Pinpoint the cell where the given text exists, returning its [X, Y] midpoint coordinate. 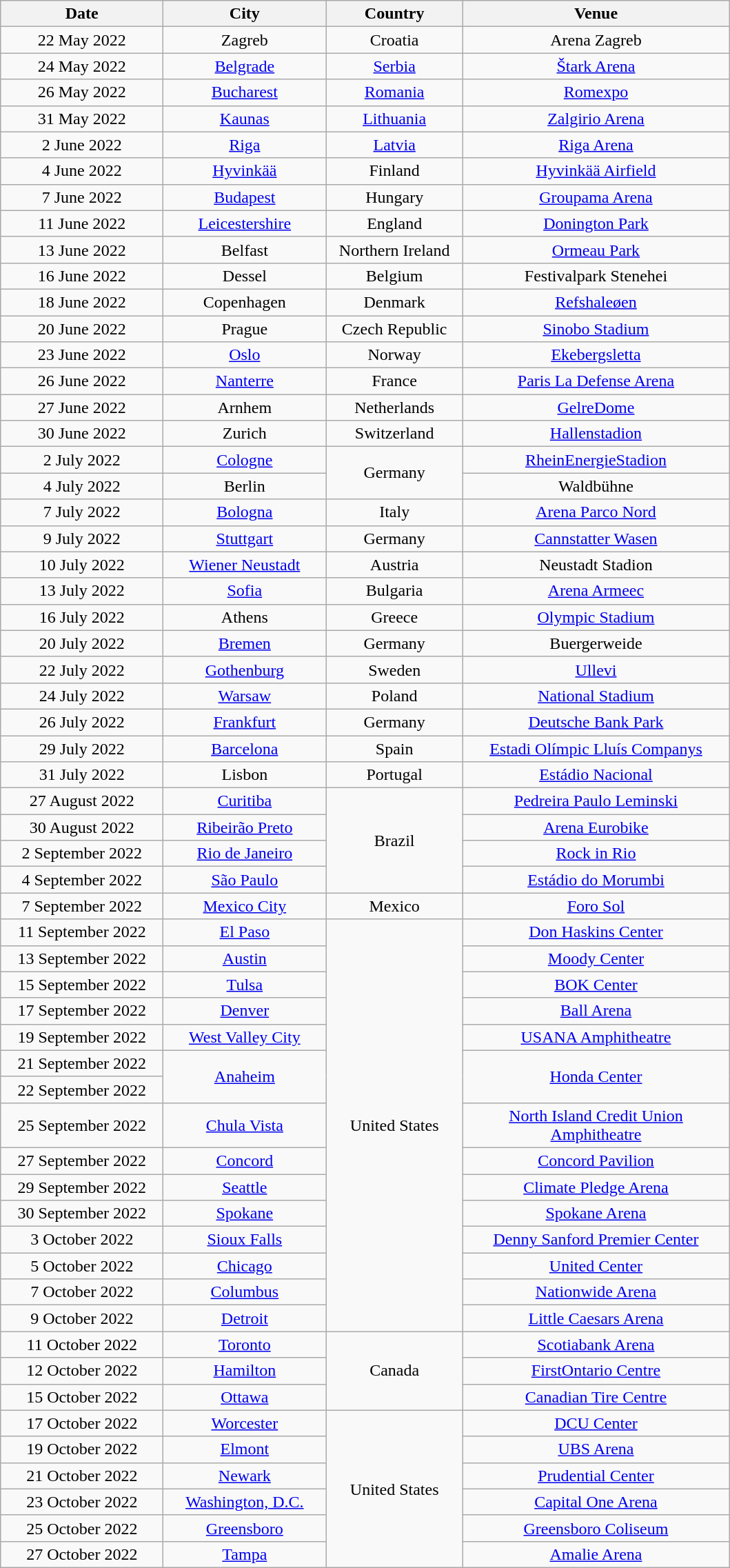
Denver [245, 1011]
Bulgaria [394, 591]
Berlin [245, 486]
Rock in Rio [596, 854]
Waldbühne [596, 486]
Hyvinkää [245, 171]
Belgrade [245, 66]
Seattle [245, 1187]
Refshaleøen [596, 302]
Estádio Nacional [596, 775]
Dessel [245, 276]
13 July 2022 [82, 591]
National Stadium [596, 696]
20 June 2022 [82, 329]
Spokane [245, 1214]
Sweden [394, 670]
10 July 2022 [82, 565]
11 June 2022 [82, 223]
Greensboro [245, 1528]
Austria [394, 565]
24 May 2022 [82, 66]
Prudential Center [596, 1476]
15 October 2022 [82, 1397]
France [394, 381]
Capital One Arena [596, 1502]
Festivalpark Stenehei [596, 276]
Netherlands [394, 408]
Lithuania [394, 119]
Concord [245, 1160]
Lisbon [245, 775]
Buergerweide [596, 643]
Hallenstadion [596, 434]
27 June 2022 [82, 408]
4 September 2022 [82, 880]
26 July 2022 [82, 722]
GelreDome [596, 408]
Hamilton [245, 1371]
Denny Sanford Premier Center [596, 1240]
England [394, 223]
2 July 2022 [82, 460]
3 October 2022 [82, 1240]
Bologna [245, 512]
FirstOntario Centre [596, 1371]
Little Caesars Arena [596, 1318]
Riga Arena [596, 145]
Latvia [394, 145]
21 October 2022 [82, 1476]
Ormeau Park [596, 250]
Barcelona [245, 748]
Bucharest [245, 92]
Scotiabank Arena [596, 1345]
Rio de Janeiro [245, 854]
27 August 2022 [82, 801]
Mexico City [245, 906]
West Valley City [245, 1037]
Spokane Arena [596, 1214]
Ullevi [596, 670]
Romexpo [596, 92]
16 June 2022 [82, 276]
Finland [394, 171]
Arnhem [245, 408]
Moody Center [596, 958]
25 September 2022 [82, 1125]
Bremen [245, 643]
17 October 2022 [82, 1423]
Estádio do Morumbi [596, 880]
Oslo [245, 355]
Ottawa [245, 1397]
City [245, 14]
Zalgirio Arena [596, 119]
Kaunas [245, 119]
Zurich [245, 434]
Sofia [245, 591]
15 September 2022 [82, 985]
Denmark [394, 302]
Country [394, 14]
Detroit [245, 1318]
25 October 2022 [82, 1528]
23 June 2022 [82, 355]
Portugal [394, 775]
22 September 2022 [82, 1089]
9 October 2022 [82, 1318]
Ball Arena [596, 1011]
19 October 2022 [82, 1449]
2 September 2022 [82, 854]
Climate Pledge Arena [596, 1187]
Curitiba [245, 801]
27 September 2022 [82, 1160]
Columbus [245, 1292]
Romania [394, 92]
Don Haskins Center [596, 932]
Hyvinkää Airfield [596, 171]
26 May 2022 [82, 92]
30 August 2022 [82, 827]
El Paso [245, 932]
RheinEnergieStadion [596, 460]
26 June 2022 [82, 381]
17 September 2022 [82, 1011]
30 September 2022 [82, 1214]
Greensboro Coliseum [596, 1528]
Budapest [245, 197]
Belfast [245, 250]
27 October 2022 [82, 1554]
Poland [394, 696]
Northern Ireland [394, 250]
Newark [245, 1476]
Neustadt Stadion [596, 565]
21 September 2022 [82, 1063]
Italy [394, 512]
Cannstatter Wasen [596, 539]
United Center [596, 1266]
Hungary [394, 197]
7 October 2022 [82, 1292]
Nationwide Arena [596, 1292]
Elmont [245, 1449]
22 May 2022 [82, 40]
7 September 2022 [82, 906]
Sinobo Stadium [596, 329]
Anaheim [245, 1076]
Prague [245, 329]
13 September 2022 [82, 958]
12 October 2022 [82, 1371]
11 October 2022 [82, 1345]
Arena Zagreb [596, 40]
Warsaw [245, 696]
São Paulo [245, 880]
Nanterre [245, 381]
Athens [245, 617]
19 September 2022 [82, 1037]
Croatia [394, 40]
16 July 2022 [82, 617]
Olympic Stadium [596, 617]
7 June 2022 [82, 197]
Stuttgart [245, 539]
Estadi Olímpic Lluís Companys [596, 748]
Frankfurt [245, 722]
Czech Republic [394, 329]
Date [82, 14]
Cologne [245, 460]
22 July 2022 [82, 670]
30 June 2022 [82, 434]
Arena Parco Nord [596, 512]
Tulsa [245, 985]
Mexico [394, 906]
Canada [394, 1371]
4 July 2022 [82, 486]
Ekebergsletta [596, 355]
7 July 2022 [82, 512]
Venue [596, 14]
Copenhagen [245, 302]
Arena Armeec [596, 591]
13 June 2022 [82, 250]
USANA Amphitheatre [596, 1037]
Foro Sol [596, 906]
Canadian Tire Centre [596, 1397]
5 October 2022 [82, 1266]
Zagreb [245, 40]
Worcester [245, 1423]
Wiener Neustadt [245, 565]
24 July 2022 [82, 696]
23 October 2022 [82, 1502]
DCU Center [596, 1423]
Groupama Arena [596, 197]
18 June 2022 [82, 302]
Greece [394, 617]
UBS Arena [596, 1449]
Chula Vista [245, 1125]
9 July 2022 [82, 539]
Deutsche Bank Park [596, 722]
Donington Park [596, 223]
2 June 2022 [82, 145]
Tampa [245, 1554]
Štark Arena [596, 66]
North Island Credit Union Amphitheatre [596, 1125]
BOK Center [596, 985]
Honda Center [596, 1076]
31 July 2022 [82, 775]
Paris La Defense Arena [596, 381]
Pedreira Paulo Leminski [596, 801]
Gothenburg [245, 670]
29 September 2022 [82, 1187]
Concord Pavilion [596, 1160]
Norway [394, 355]
Chicago [245, 1266]
Washington, D.C. [245, 1502]
Leicestershire [245, 223]
Arena Eurobike [596, 827]
20 July 2022 [82, 643]
Switzerland [394, 434]
Amalie Arena [596, 1554]
Riga [245, 145]
Brazil [394, 841]
4 June 2022 [82, 171]
Ribeirão Preto [245, 827]
Austin [245, 958]
Spain [394, 748]
29 July 2022 [82, 748]
Sioux Falls [245, 1240]
11 September 2022 [82, 932]
Serbia [394, 66]
Toronto [245, 1345]
31 May 2022 [82, 119]
Belgium [394, 276]
